Find where the given text appears and provide that cell's center as [X, Y] coordinate. 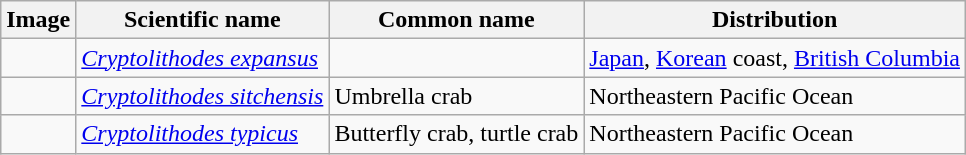
Common name [456, 20]
Japan, Korean coast, British Columbia [775, 58]
Umbrella crab [456, 96]
Scientific name [202, 20]
Cryptolithodes expansus [202, 58]
Cryptolithodes typicus [202, 134]
Distribution [775, 20]
Image [38, 20]
Butterfly crab, turtle crab [456, 134]
Cryptolithodes sitchensis [202, 96]
